Output the [X, Y] coordinate of the center of the cell containing the given text.  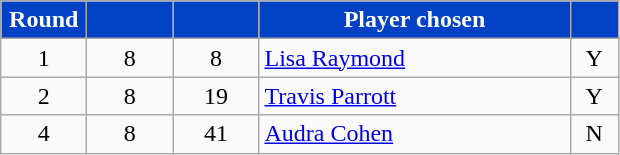
Player chosen [414, 20]
Lisa Raymond [414, 58]
1 [44, 58]
41 [216, 134]
Round [44, 20]
N [594, 134]
2 [44, 96]
Audra Cohen [414, 134]
4 [44, 134]
19 [216, 96]
Travis Parrott [414, 96]
